Scan for the cell matching the given text and deliver its [X, Y] coordinate at center. 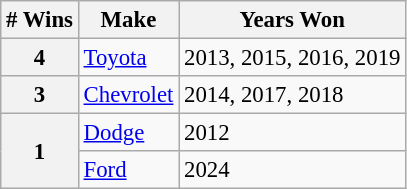
3 [40, 95]
1 [40, 152]
2014, 2017, 2018 [292, 95]
2012 [292, 133]
Chevrolet [128, 95]
Make [128, 20]
2013, 2015, 2016, 2019 [292, 58]
Ford [128, 170]
4 [40, 58]
Years Won [292, 20]
Toyota [128, 58]
Dodge [128, 133]
2024 [292, 170]
# Wins [40, 20]
